Capture the cell that displays the provided text and extract its [X, Y] central coordinate. 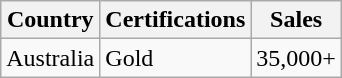
Australia [50, 58]
Sales [296, 20]
Gold [176, 58]
Country [50, 20]
Certifications [176, 20]
35,000+ [296, 58]
